Scan for the cell matching the given text and deliver its [X, Y] coordinate at center. 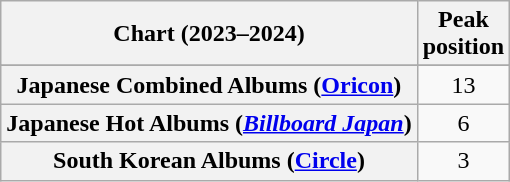
Japanese Hot Albums (Billboard Japan) [209, 123]
Japanese Combined Albums (Oricon) [209, 85]
13 [463, 85]
Chart (2023–2024) [209, 34]
Peakposition [463, 34]
South Korean Albums (Circle) [209, 161]
6 [463, 123]
3 [463, 161]
